Return (x, y) of the center of cell containing provided text 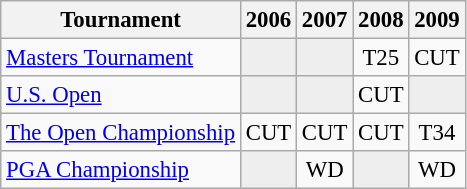
Tournament (121, 20)
2006 (268, 20)
2009 (437, 20)
PGA Championship (121, 170)
2008 (381, 20)
U.S. Open (121, 95)
T25 (381, 58)
Masters Tournament (121, 58)
2007 (325, 20)
The Open Championship (121, 133)
T34 (437, 133)
